Capture the cell that displays the provided text and extract its (x, y) central coordinate. 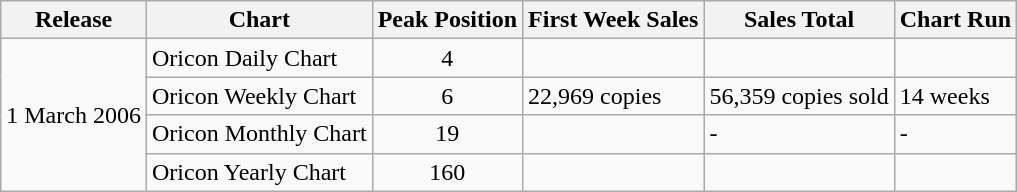
Peak Position (447, 20)
6 (447, 96)
Chart (259, 20)
56,359 copies sold (799, 96)
Oricon Monthly Chart (259, 134)
14 weeks (955, 96)
Oricon Weekly Chart (259, 96)
160 (447, 172)
22,969 copies (614, 96)
Oricon Yearly Chart (259, 172)
Sales Total (799, 20)
4 (447, 58)
Release (74, 20)
1 March 2006 (74, 115)
Chart Run (955, 20)
19 (447, 134)
Oricon Daily Chart (259, 58)
First Week Sales (614, 20)
